Find where the given text appears and provide that cell's center as (X, Y) coordinate. 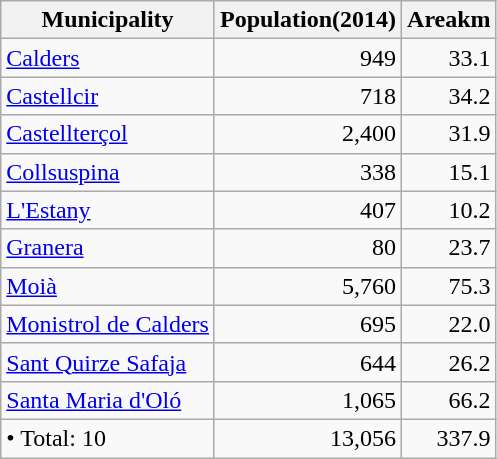
2,400 (308, 134)
Moià (108, 286)
5,760 (308, 286)
Castellcir (108, 96)
1,065 (308, 400)
80 (308, 248)
Sant Quirze Safaja (108, 362)
Granera (108, 248)
31.9 (450, 134)
Monistrol de Calders (108, 324)
Calders (108, 58)
Castellterçol (108, 134)
718 (308, 96)
22.0 (450, 324)
Population(2014) (308, 20)
Areakm (450, 20)
23.7 (450, 248)
L'Estany (108, 210)
407 (308, 210)
Collsuspina (108, 172)
34.2 (450, 96)
• Total: 10 (108, 438)
695 (308, 324)
26.2 (450, 362)
644 (308, 362)
33.1 (450, 58)
75.3 (450, 286)
13,056 (308, 438)
337.9 (450, 438)
338 (308, 172)
Municipality (108, 20)
15.1 (450, 172)
10.2 (450, 210)
Santa Maria d'Oló (108, 400)
66.2 (450, 400)
949 (308, 58)
